Return the [x, y] coordinate for the center point of the cell that contains the specified text.  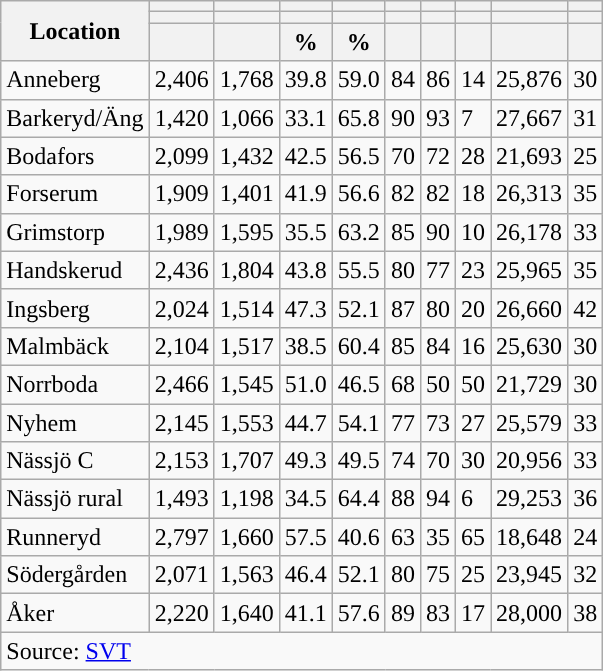
Runneryd [75, 537]
93 [438, 118]
31 [586, 118]
1,989 [182, 232]
40.6 [358, 537]
65.8 [358, 118]
21,693 [530, 156]
Anneberg [75, 80]
Source: SVT [302, 651]
1,563 [246, 575]
10 [472, 232]
83 [438, 613]
63.2 [358, 232]
49.5 [358, 461]
1,545 [246, 384]
1,432 [246, 156]
1,707 [246, 461]
2,220 [182, 613]
25,876 [530, 80]
Ingsberg [75, 308]
27,667 [530, 118]
47.3 [306, 308]
Bodafors [75, 156]
25,630 [530, 346]
20,956 [530, 461]
21,729 [530, 384]
32 [586, 575]
44.7 [306, 423]
28,000 [530, 613]
2,071 [182, 575]
68 [402, 384]
86 [438, 80]
2,466 [182, 384]
88 [402, 499]
6 [472, 499]
2,145 [182, 423]
38 [586, 613]
51.0 [306, 384]
94 [438, 499]
Nässjö C [75, 461]
38.5 [306, 346]
1,517 [246, 346]
Grimstorp [75, 232]
Åker [75, 613]
87 [402, 308]
20 [472, 308]
2,099 [182, 156]
41.1 [306, 613]
49.3 [306, 461]
35.5 [306, 232]
2,153 [182, 461]
14 [472, 80]
7 [472, 118]
1,640 [246, 613]
64.4 [358, 499]
26,178 [530, 232]
56.5 [358, 156]
57.6 [358, 613]
2,406 [182, 80]
25,579 [530, 423]
27 [472, 423]
59.0 [358, 80]
1,066 [246, 118]
89 [402, 613]
54.1 [358, 423]
Norrboda [75, 384]
25,965 [530, 270]
26,660 [530, 308]
1,553 [246, 423]
43.8 [306, 270]
72 [438, 156]
1,595 [246, 232]
23 [472, 270]
Nyhem [75, 423]
1,660 [246, 537]
63 [402, 537]
Handskerud [75, 270]
74 [402, 461]
46.4 [306, 575]
Location [75, 31]
36 [586, 499]
75 [438, 575]
60.4 [358, 346]
Södergården [75, 575]
18 [472, 194]
18,648 [530, 537]
42 [586, 308]
29,253 [530, 499]
26,313 [530, 194]
28 [472, 156]
2,024 [182, 308]
1,401 [246, 194]
1,420 [182, 118]
39.8 [306, 80]
24 [586, 537]
57.5 [306, 537]
2,436 [182, 270]
16 [472, 346]
1,514 [246, 308]
73 [438, 423]
1,198 [246, 499]
1,804 [246, 270]
17 [472, 613]
33.1 [306, 118]
56.6 [358, 194]
1,768 [246, 80]
Barkeryd/Äng [75, 118]
41.9 [306, 194]
1,909 [182, 194]
65 [472, 537]
23,945 [530, 575]
34.5 [306, 499]
Nässjö rural [75, 499]
55.5 [358, 270]
1,493 [182, 499]
2,797 [182, 537]
Forserum [75, 194]
Malmbäck [75, 346]
42.5 [306, 156]
46.5 [358, 384]
2,104 [182, 346]
